Find where the given text appears and provide that cell's center as [x, y] coordinate. 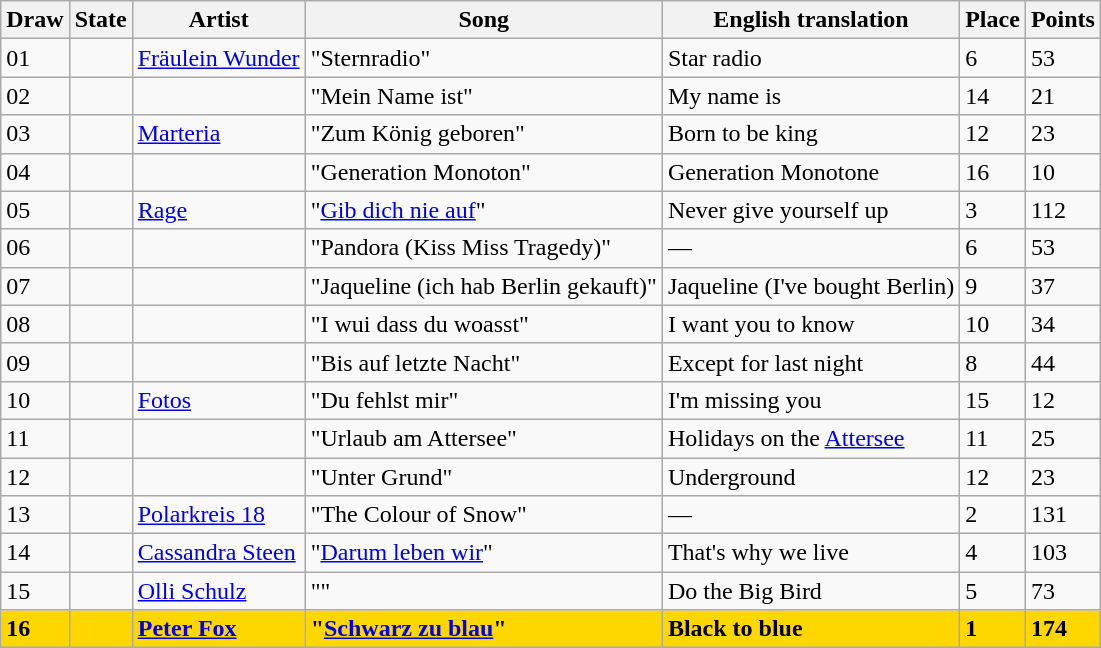
Place [993, 20]
34 [1062, 324]
"Pandora (Kiss Miss Tragedy)" [484, 248]
Generation Monotone [810, 172]
9 [993, 286]
06 [35, 248]
8 [993, 362]
Underground [810, 477]
Rage [218, 210]
"The Colour of Snow" [484, 515]
Never give yourself up [810, 210]
103 [1062, 553]
I want you to know [810, 324]
Draw [35, 20]
Peter Fox [218, 629]
3 [993, 210]
02 [35, 96]
05 [35, 210]
My name is [810, 96]
4 [993, 553]
131 [1062, 515]
Song [484, 20]
08 [35, 324]
"" [484, 591]
"Schwarz zu blau" [484, 629]
Fräulein Wunder [218, 58]
44 [1062, 362]
Star radio [810, 58]
"Unter Grund" [484, 477]
07 [35, 286]
174 [1062, 629]
Fotos [218, 400]
Do the Big Bird [810, 591]
I'm missing you [810, 400]
1 [993, 629]
13 [35, 515]
04 [35, 172]
Born to be king [810, 134]
Except for last night [810, 362]
21 [1062, 96]
03 [35, 134]
That's why we live [810, 553]
Cassandra Steen [218, 553]
"Du fehlst mir" [484, 400]
Artist [218, 20]
Polarkreis 18 [218, 515]
"I wui dass du woasst" [484, 324]
01 [35, 58]
"Zum König geboren" [484, 134]
"Sternradio" [484, 58]
5 [993, 591]
09 [35, 362]
"Bis auf letzte Nacht" [484, 362]
25 [1062, 438]
Olli Schulz [218, 591]
2 [993, 515]
112 [1062, 210]
Points [1062, 20]
"Darum leben wir" [484, 553]
"Urlaub am Attersee" [484, 438]
Holidays on the Attersee [810, 438]
Black to blue [810, 629]
"Generation Monoton" [484, 172]
37 [1062, 286]
Jaqueline (I've bought Berlin) [810, 286]
English translation [810, 20]
"Mein Name ist" [484, 96]
State [100, 20]
"Gib dich nie auf" [484, 210]
Marteria [218, 134]
73 [1062, 591]
"Jaqueline (ich hab Berlin gekauft)" [484, 286]
